Scan for the cell matching the given text and deliver its [x, y] coordinate at center. 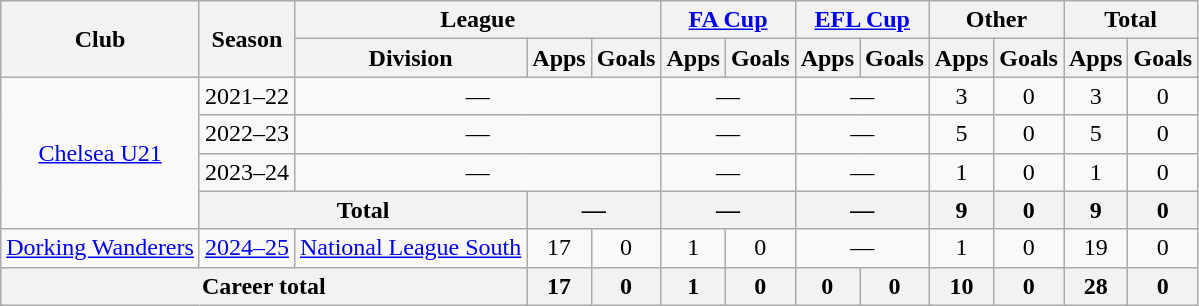
EFL Cup [862, 20]
National League South [410, 248]
2021–22 [246, 96]
28 [1096, 286]
2022–23 [246, 134]
19 [1096, 248]
Career total [264, 286]
10 [961, 286]
Club [100, 39]
Chelsea U21 [100, 153]
League [478, 20]
2024–25 [246, 248]
2023–24 [246, 172]
FA Cup [728, 20]
Division [410, 58]
Other [996, 20]
Season [246, 39]
Dorking Wanderers [100, 248]
